Scan for the cell matching the given text and deliver its (X, Y) coordinate at center. 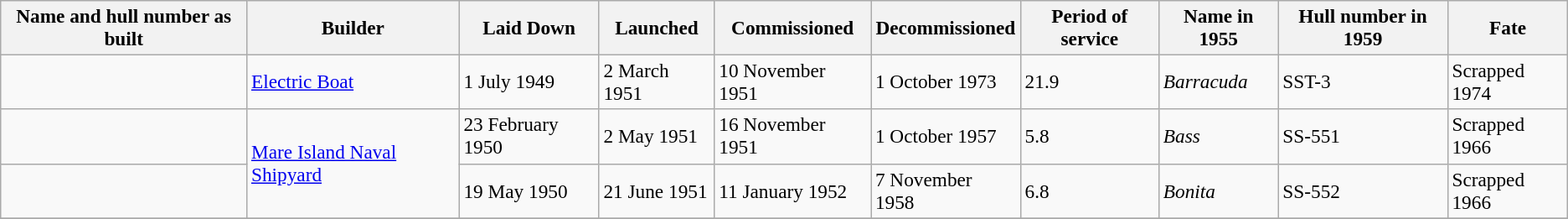
Electric Boat (353, 82)
16 November 1951 (792, 136)
Period of service (1089, 27)
Builder (353, 27)
Commissioned (792, 27)
19 May 1950 (529, 191)
SS-551 (1363, 136)
11 January 1952 (792, 191)
23 February 1950 (529, 136)
2 May 1951 (657, 136)
1 July 1949 (529, 82)
Bonita (1218, 191)
10 November 1951 (792, 82)
Decommissioned (946, 27)
7 November 1958 (946, 191)
Mare Island Naval Shipyard (353, 164)
Name in 1955 (1218, 27)
6.8 (1089, 191)
21 June 1951 (657, 191)
2 March 1951 (657, 82)
5.8 (1089, 136)
Scrapped 1974 (1508, 82)
Hull number in 1959 (1363, 27)
Laid Down (529, 27)
1 October 1973 (946, 82)
Name and hull number as built (124, 27)
Bass (1218, 136)
21.9 (1089, 82)
Launched (657, 27)
SST-3 (1363, 82)
1 October 1957 (946, 136)
Barracuda (1218, 82)
Fate (1508, 27)
SS-552 (1363, 191)
